Identify which cell holds the provided text, then report its [X, Y] central coordinate. 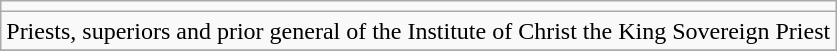
Priests, superiors and prior general of the Institute of Christ the King Sovereign Priest [418, 31]
